Extract the [x, y] coordinate from the center of the cell holding the provided text.  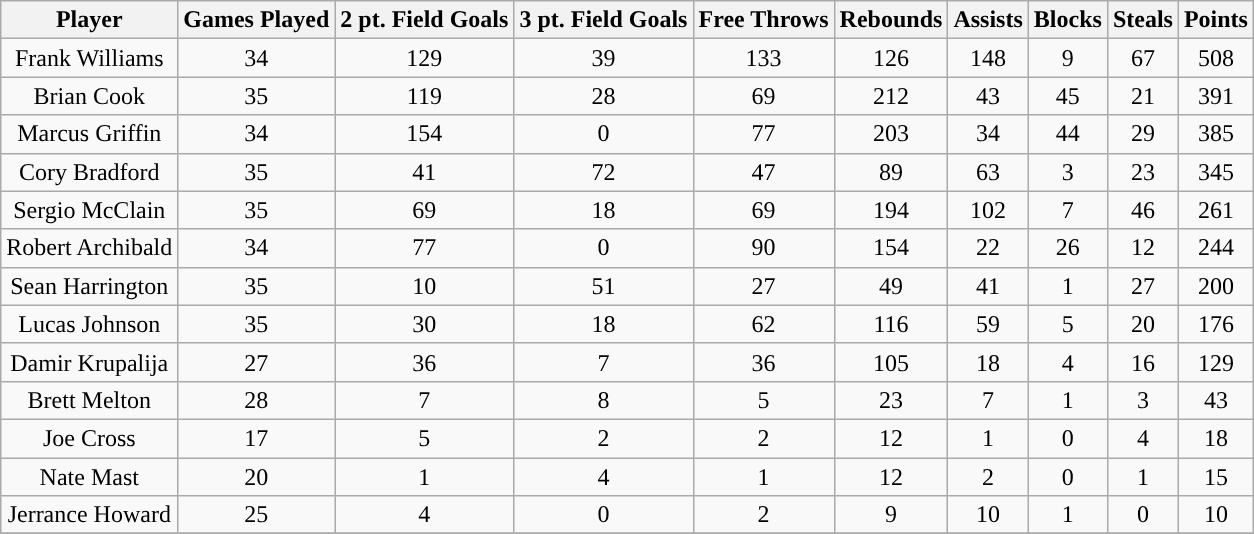
63 [988, 172]
25 [256, 515]
Lucas Johnson [90, 324]
26 [1068, 248]
508 [1216, 58]
46 [1142, 210]
39 [604, 58]
89 [891, 172]
Damir Krupalija [90, 362]
Jerrance Howard [90, 515]
391 [1216, 96]
44 [1068, 134]
90 [764, 248]
15 [1216, 477]
Robert Archibald [90, 248]
126 [891, 58]
Marcus Griffin [90, 134]
Steals [1142, 20]
16 [1142, 362]
Nate Mast [90, 477]
Frank Williams [90, 58]
345 [1216, 172]
148 [988, 58]
Assists [988, 20]
17 [256, 438]
8 [604, 400]
116 [891, 324]
45 [1068, 96]
30 [424, 324]
119 [424, 96]
176 [1216, 324]
200 [1216, 286]
Blocks [1068, 20]
3 pt. Field Goals [604, 20]
Games Played [256, 20]
Cory Bradford [90, 172]
102 [988, 210]
Free Throws [764, 20]
21 [1142, 96]
67 [1142, 58]
194 [891, 210]
2 pt. Field Goals [424, 20]
Brett Melton [90, 400]
Brian Cook [90, 96]
29 [1142, 134]
59 [988, 324]
Joe Cross [90, 438]
203 [891, 134]
212 [891, 96]
49 [891, 286]
385 [1216, 134]
62 [764, 324]
51 [604, 286]
133 [764, 58]
Points [1216, 20]
Sean Harrington [90, 286]
Rebounds [891, 20]
Sergio McClain [90, 210]
22 [988, 248]
105 [891, 362]
47 [764, 172]
261 [1216, 210]
72 [604, 172]
244 [1216, 248]
Player [90, 20]
